Locate the cell with the specified text and output its [X, Y] center coordinate. 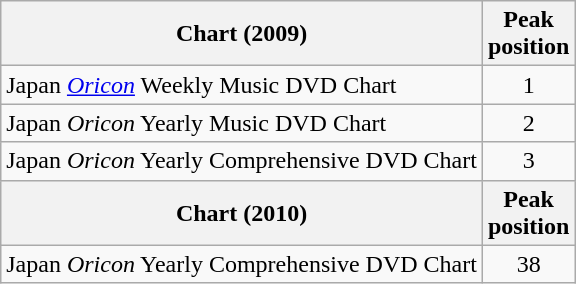
2 [528, 123]
Japan Oricon Weekly Music DVD Chart [242, 85]
1 [528, 85]
Chart (2009) [242, 34]
Chart (2010) [242, 212]
38 [528, 264]
3 [528, 161]
Japan Oricon Yearly Music DVD Chart [242, 123]
